Pinpoint the cell where the given text exists, returning its (x, y) midpoint coordinate. 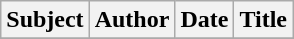
Subject (45, 20)
Date (204, 20)
Title (264, 20)
Author (132, 20)
